From the cell containing the given text, extract its center point as (x, y) coordinate. 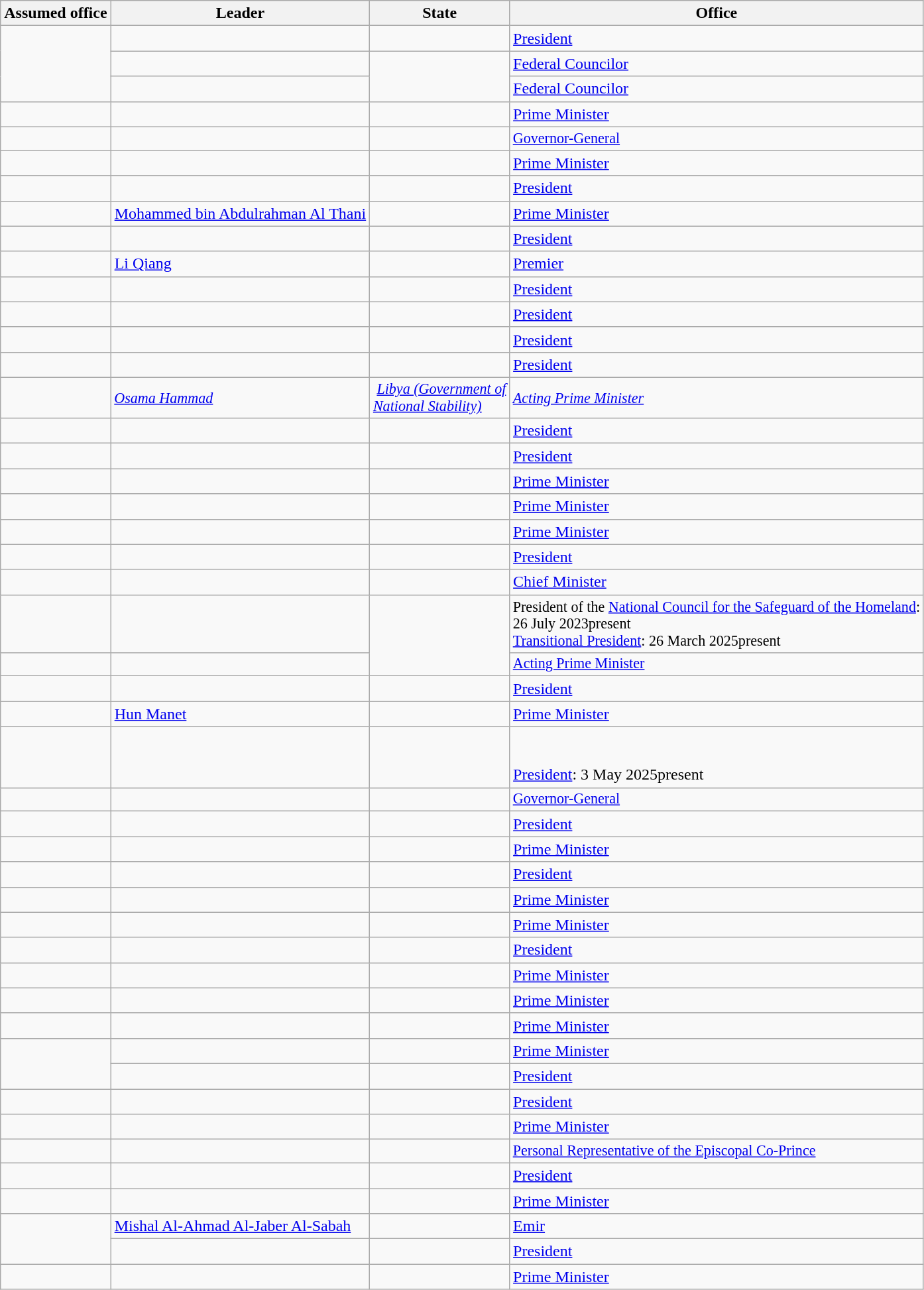
Chief Minister (717, 582)
Office (717, 13)
Assumed office (56, 13)
Emir (717, 1226)
Hun Manet (240, 714)
President: 3 May 2025present (717, 757)
Li Qiang (240, 264)
Mohammed bin Abdulrahman Al Thani (240, 213)
Personal Representative of the Episcopal Co-Prince (717, 1151)
Mishal Al-Ahmad Al-Jaber Al-Sabah (240, 1226)
Premier (717, 264)
Osama Hammad (240, 398)
Libya (Government ofNational Stability) (440, 398)
President of the National Council for the Safeguard of the Homeland:26 July 2023presentTransitional President: 26 March 2025present (717, 623)
State (440, 13)
Leader (240, 13)
